Identify which cell holds the provided text, then report its [x, y] central coordinate. 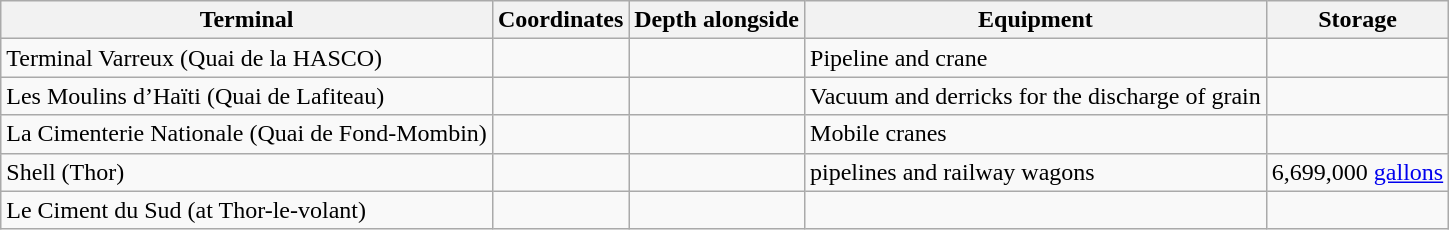
Terminal [247, 20]
6,699,000 gallons [1357, 172]
La Cimenterie Nationale (Quai de Fond-Mombin) [247, 134]
Coordinates [560, 20]
Shell (Thor) [247, 172]
Pipeline and crane [1036, 58]
Depth alongside [717, 20]
Mobile cranes [1036, 134]
pipelines and railway wagons [1036, 172]
Le Ciment du Sud (at Thor-le-volant) [247, 210]
Vacuum and derricks for the discharge of grain [1036, 96]
Terminal Varreux (Quai de la HASCO) [247, 58]
Les Moulins d’Haïti (Quai de Lafiteau) [247, 96]
Storage [1357, 20]
Equipment [1036, 20]
